Return (X, Y) of the center of cell containing provided text 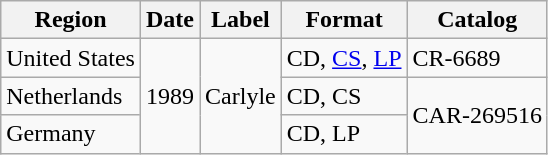
CAR-269516 (477, 115)
Netherlands (71, 96)
1989 (170, 96)
CR-6689 (477, 58)
Label (241, 20)
CD, CS, LP (344, 58)
Region (71, 20)
Germany (71, 134)
Carlyle (241, 96)
Date (170, 20)
CD, CS (344, 96)
Catalog (477, 20)
United States (71, 58)
CD, LP (344, 134)
Format (344, 20)
